From the cell containing the given text, extract its center point as [X, Y] coordinate. 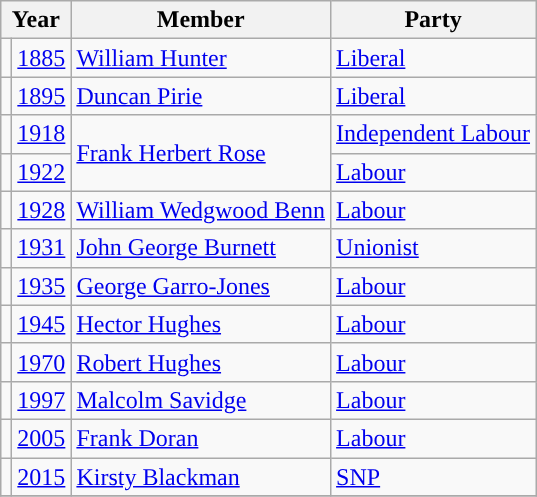
Party [434, 20]
1935 [42, 286]
2005 [42, 438]
Hector Hughes [201, 324]
John George Burnett [201, 248]
1945 [42, 324]
Kirsty Blackman [201, 477]
William Wedgwood Benn [201, 210]
Independent Labour [434, 134]
Member [201, 20]
1918 [42, 134]
1922 [42, 172]
Duncan Pirie [201, 96]
Malcolm Savidge [201, 400]
1970 [42, 362]
1931 [42, 248]
Unionist [434, 248]
George Garro-Jones [201, 286]
1997 [42, 400]
1928 [42, 210]
1885 [42, 58]
William Hunter [201, 58]
Year [36, 20]
Robert Hughes [201, 362]
1895 [42, 96]
Frank Herbert Rose [201, 153]
SNP [434, 477]
Frank Doran [201, 438]
2015 [42, 477]
